Output the [x, y] coordinate of the center of the cell containing the given text.  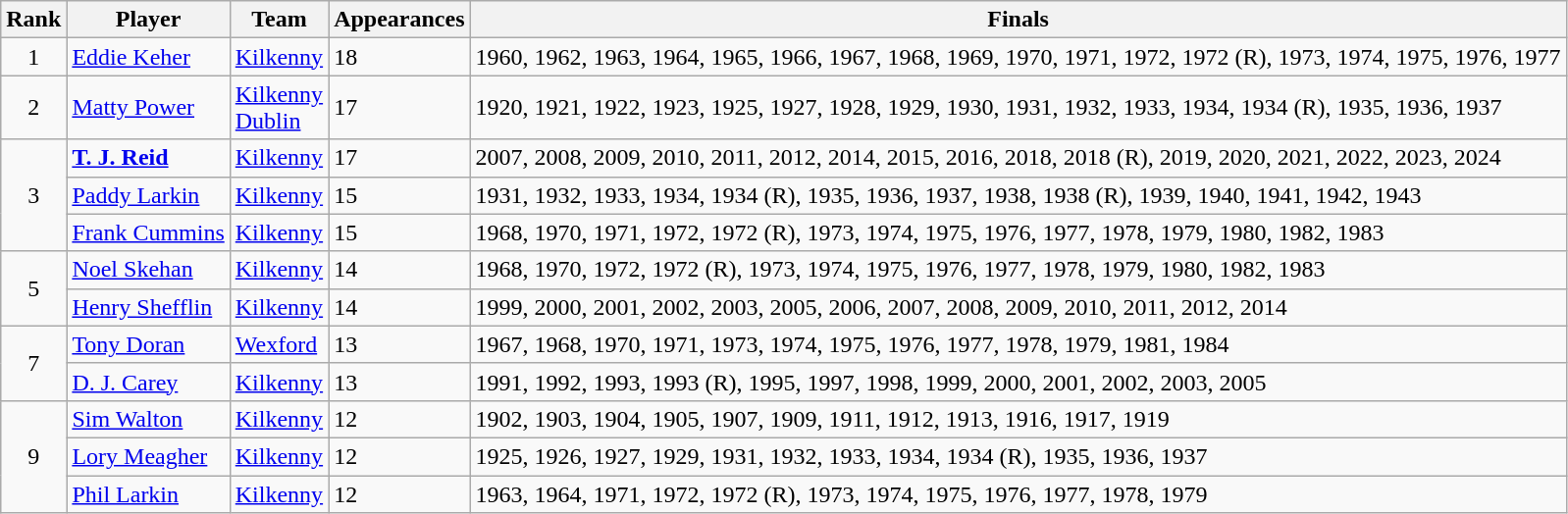
Player [148, 20]
1960, 1962, 1963, 1964, 1965, 1966, 1967, 1968, 1969, 1970, 1971, 1972, 1972 (R), 1973, 1974, 1975, 1976, 1977 [1019, 57]
Paddy Larkin [148, 195]
Phil Larkin [148, 493]
Henry Shefflin [148, 307]
1902, 1903, 1904, 1905, 1907, 1909, 1911, 1912, 1913, 1916, 1917, 1919 [1019, 419]
1968, 1970, 1971, 1972, 1972 (R), 1973, 1974, 1975, 1976, 1977, 1978, 1979, 1980, 1982, 1983 [1019, 232]
2 [33, 108]
Finals [1019, 20]
9 [33, 456]
7 [33, 363]
Appearances [399, 20]
Matty Power [148, 108]
1963, 1964, 1971, 1972, 1972 (R), 1973, 1974, 1975, 1976, 1977, 1978, 1979 [1019, 493]
Frank Cummins [148, 232]
1999, 2000, 2001, 2002, 2003, 2005, 2006, 2007, 2008, 2009, 2010, 2011, 2012, 2014 [1019, 307]
Eddie Keher [148, 57]
1925, 1926, 1927, 1929, 1931, 1932, 1933, 1934, 1934 (R), 1935, 1936, 1937 [1019, 456]
1991, 1992, 1993, 1993 (R), 1995, 1997, 1998, 1999, 2000, 2001, 2002, 2003, 2005 [1019, 382]
3 [33, 195]
Noel Skehan [148, 270]
1968, 1970, 1972, 1972 (R), 1973, 1974, 1975, 1976, 1977, 1978, 1979, 1980, 1982, 1983 [1019, 270]
Rank [33, 20]
1967, 1968, 1970, 1971, 1973, 1974, 1975, 1976, 1977, 1978, 1979, 1981, 1984 [1019, 344]
5 [33, 288]
T. J. Reid [148, 158]
18 [399, 57]
Sim Walton [148, 419]
Lory Meagher [148, 456]
KilkennyDublin [279, 108]
Team [279, 20]
1 [33, 57]
2007, 2008, 2009, 2010, 2011, 2012, 2014, 2015, 2016, 2018, 2018 (R), 2019, 2020, 2021, 2022, 2023, 2024 [1019, 158]
Tony Doran [148, 344]
D. J. Carey [148, 382]
1920, 1921, 1922, 1923, 1925, 1927, 1928, 1929, 1930, 1931, 1932, 1933, 1934, 1934 (R), 1935, 1936, 1937 [1019, 108]
1931, 1932, 1933, 1934, 1934 (R), 1935, 1936, 1937, 1938, 1938 (R), 1939, 1940, 1941, 1942, 1943 [1019, 195]
Wexford [279, 344]
